Provide the (x, y) coordinate of the cell's center where the given text is located.  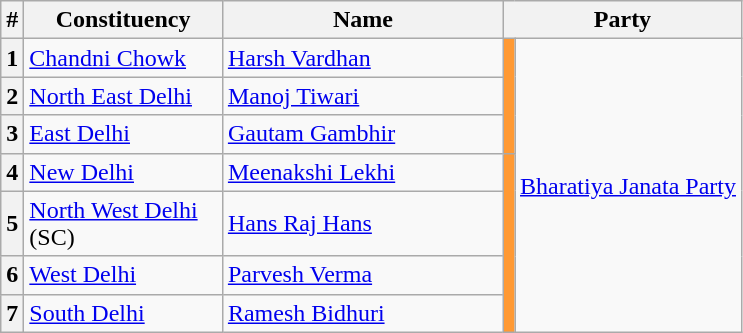
East Delhi (124, 134)
Ramesh Bidhuri (362, 313)
3 (12, 134)
1 (12, 58)
North East Delhi (124, 96)
# (12, 20)
South Delhi (124, 313)
7 (12, 313)
Constituency (124, 20)
5 (12, 224)
6 (12, 275)
New Delhi (124, 172)
Harsh Vardhan (362, 58)
Meenakshi Lekhi (362, 172)
West Delhi (124, 275)
Manoj Tiwari (362, 96)
4 (12, 172)
Bharatiya Janata Party (628, 186)
2 (12, 96)
Parvesh Verma (362, 275)
Gautam Gambhir (362, 134)
Chandni Chowk (124, 58)
Party (622, 20)
North West Delhi (SC) (124, 224)
Hans Raj Hans (362, 224)
Name (362, 20)
